Detect which cell encompasses the target text, then output its (x, y) center coordinate. 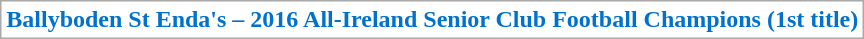
Ballyboden St Enda's – 2016 All-Ireland Senior Club Football Champions (1st title) (432, 20)
